Extract the [X, Y] coordinate from the center of the cell holding the provided text.  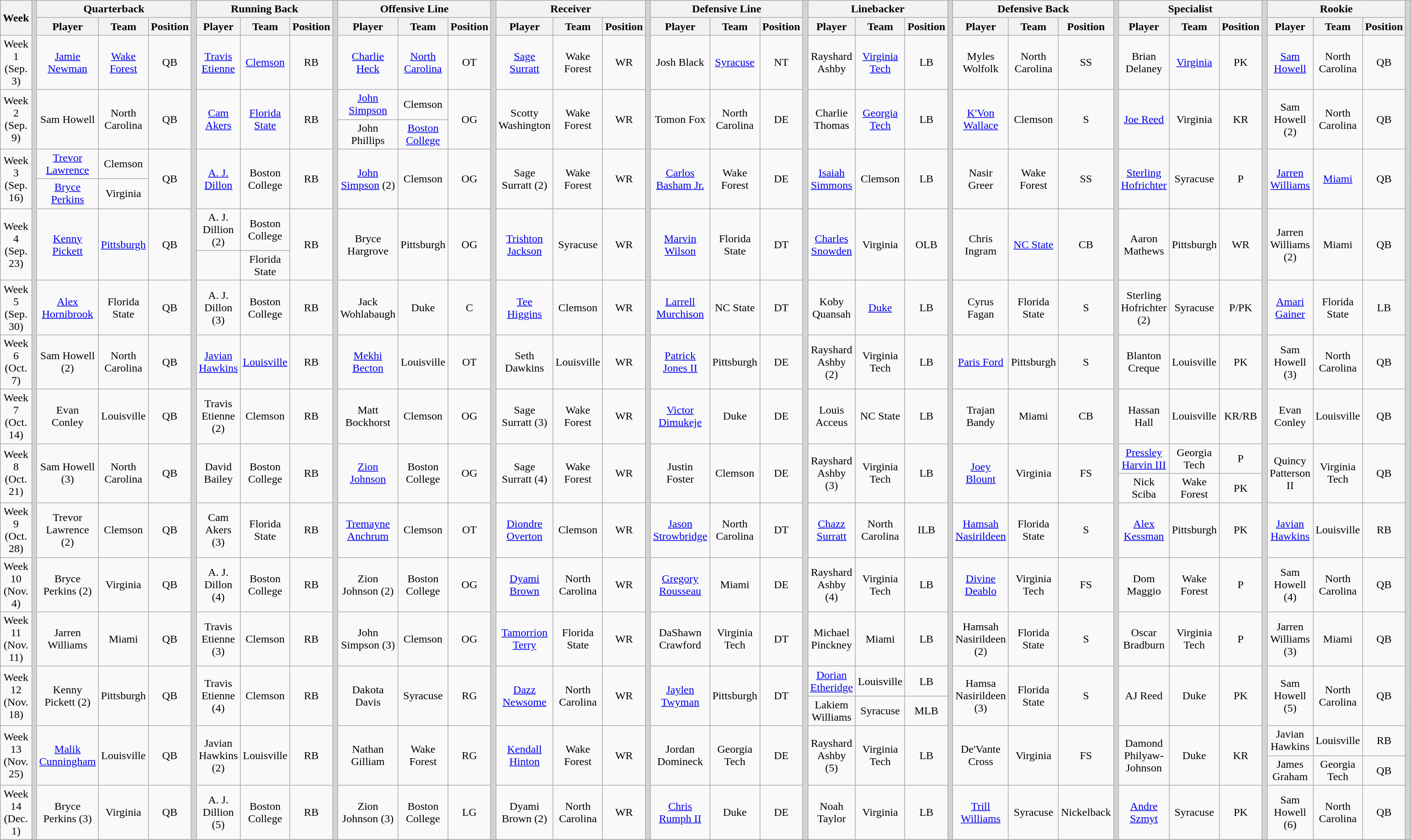
Jamie Newman [68, 62]
Carlos Basham Jr. [680, 179]
Chris Rumph II [680, 813]
Jarren Williams (3) [1290, 639]
Pressley Harvin III [1144, 458]
Week 13 (Nov. 25) [16, 755]
Malik Cunningham [68, 755]
Andre Szmyt [1144, 813]
Week 11 (Nov. 11) [16, 639]
Rayshard Ashby (4) [831, 585]
Victor Dimukeje [680, 416]
Dyami Brown [525, 585]
De'Vante Cross [981, 755]
Bryce Hargrove [368, 244]
Sam Howell (6) [1290, 813]
Amari Gainer [1290, 307]
Defensive Line [727, 9]
Tremayne Anchrum [368, 530]
Sterling Hofrichter (2) [1144, 307]
Jack Wohlabaugh [368, 307]
Rayshard Ashby (2) [831, 362]
Seth Dawkins [525, 362]
Charlie Heck [368, 62]
Javian Hawkins (2) [218, 755]
Divine Deablo [981, 585]
Quarterback [114, 9]
Marvin Wilson [680, 244]
Oscar Bradburn [1144, 639]
Week [16, 18]
Rayshard Ashby (5) [831, 755]
Dom Maggio [1144, 585]
ILB [926, 530]
A. J. Dillion (2) [218, 229]
Noah Taylor [831, 813]
Week 9 (Oct. 28) [16, 530]
Charlie Thomas [831, 119]
Jaylen Twyman [680, 696]
A. J. Dillion (5) [218, 813]
Trevor Lawrence [68, 164]
Louis Acceus [831, 416]
Week 14 (Dec. 1) [16, 813]
C [469, 307]
Week 7 (Oct. 14) [16, 416]
John Simpson (3) [368, 639]
Week 12 (Nov. 18) [16, 696]
Rayshard Ashby [831, 62]
Cam Akers [218, 119]
DaShawn Crawford [680, 639]
LG [469, 813]
Hamsah Nasirildeen (2) [981, 639]
Quincy Patterson II [1290, 473]
Tamorrion Terry [525, 639]
Travis Etienne (4) [218, 696]
Sterling Hofrichter [1144, 179]
Matt Bockhorst [368, 416]
Sage Surratt (2) [525, 179]
Mekhi Becton [368, 362]
A. J. Dillon (4) [218, 585]
Zion Johnson [368, 473]
Damond Philyaw-Johnson [1144, 755]
Travis Etienne [218, 62]
Lakiem Williams [831, 711]
Week 2 (Sep. 9) [16, 119]
Nick Sciba [1144, 488]
John Phillips [368, 134]
Week 5 (Sep. 30) [16, 307]
Dorian Etheridge [831, 681]
OLB [926, 244]
Week 3 (Sep. 16) [16, 179]
Travis Etienne (3) [218, 639]
A. J. Dillon [218, 179]
Zion Johnson (3) [368, 813]
Justin Foster [680, 473]
Isaiah Simmons [831, 179]
Jason Strowbridge [680, 530]
Paris Ford [981, 362]
Specialist [1190, 9]
Running Back [264, 9]
Defensive Back [1033, 9]
K'Von Wallace [981, 119]
Trajan Bandy [981, 416]
Week 10 (Nov. 4) [16, 585]
Myles Wolfolk [981, 62]
Tee Higgins [525, 307]
Trill Williams [981, 813]
Michael Pinckney [831, 639]
Kenny Pickett [68, 244]
Linebacker [878, 9]
KR/RB [1241, 416]
Joe Reed [1144, 119]
Travis Etienne (2) [218, 416]
Alex Hornibrook [68, 307]
Receiver [570, 9]
Joey Blount [981, 473]
Sage Surratt (3) [525, 416]
Larrell Murchison [680, 307]
Brian Delaney [1144, 62]
Rookie [1336, 9]
Trevor Lawrence (2) [68, 530]
Week 1 (Sep. 3) [16, 62]
Cyrus Fagan [981, 307]
Bryce Perkins (2) [68, 585]
Dakota Davis [368, 696]
Week 6 (Oct. 7) [16, 362]
Hassan Hall [1144, 416]
John Simpson (2) [368, 179]
Jarren Williams (2) [1290, 244]
NT [781, 62]
MLB [926, 711]
Sam Howell (5) [1290, 696]
AJ Reed [1144, 696]
Bryce Perkins [68, 194]
Nathan Gilliam [368, 755]
Rayshard Ashby (3) [831, 473]
Blanton Creque [1144, 362]
Cam Akers (3) [218, 530]
Gregory Rousseau [680, 585]
Koby Quansah [831, 307]
Diondre Overton [525, 530]
Week 4 (Sep. 23) [16, 244]
David Bailey [218, 473]
Patrick Jones II [680, 362]
Alex Kessman [1144, 530]
Hamsa Nasirildeen (3) [981, 696]
Bryce Perkins (3) [68, 813]
Jordan Domineck [680, 755]
Aaron Mathews [1144, 244]
Josh Black [680, 62]
James Graham [1290, 771]
Sage Surratt (4) [525, 473]
Hamsah Nasirildeen [981, 530]
Zion Johnson (2) [368, 585]
Trishton Jackson [525, 244]
A. J. Dillon (3) [218, 307]
Charles Snowden [831, 244]
Offensive Line [414, 9]
Nasir Greer [981, 179]
Nickelback [1086, 813]
Kenny Pickett (2) [68, 696]
Tomon Fox [680, 119]
Sage Surratt [525, 62]
Kendall Hinton [525, 755]
Dyami Brown (2) [525, 813]
Sam Howell (4) [1290, 585]
Week 8 (Oct. 21) [16, 473]
P/PK [1241, 307]
Scotty Washington [525, 119]
Chazz Surratt [831, 530]
Dazz Newsome [525, 696]
John Simpson [368, 104]
Chris Ingram [981, 244]
